Detect which cell encompasses the target text, then output its [X, Y] center coordinate. 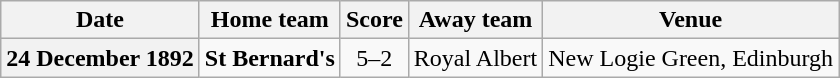
24 December 1892 [100, 58]
St Bernard's [270, 58]
New Logie Green, Edinburgh [691, 58]
Date [100, 20]
5–2 [374, 58]
Home team [270, 20]
Royal Albert [475, 58]
Score [374, 20]
Venue [691, 20]
Away team [475, 20]
